Search for the cell housing the specified text and yield its (X, Y) center coordinate. 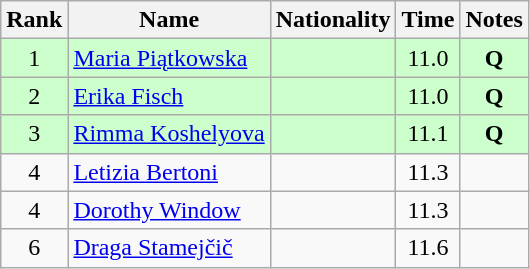
Draga Stamejčič (169, 248)
Erika Fisch (169, 96)
Maria Piątkowska (169, 58)
6 (34, 248)
Name (169, 20)
3 (34, 134)
11.1 (428, 134)
Time (428, 20)
Nationality (333, 20)
Dorothy Window (169, 210)
Letizia Bertoni (169, 172)
Rank (34, 20)
Rimma Koshelyova (169, 134)
1 (34, 58)
Notes (494, 20)
2 (34, 96)
11.6 (428, 248)
